Return (X, Y) of the center of cell containing provided text 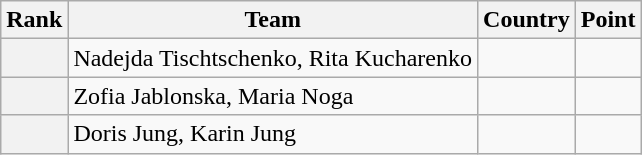
Country (527, 20)
Team (273, 20)
Zofia Jablonska, Maria Noga (273, 96)
Doris Jung, Karin Jung (273, 134)
Point (608, 20)
Nadejda Tischtschenko, Rita Kucharenko (273, 58)
Rank (34, 20)
